Provide the [x, y] coordinate of the cell's center where the given text is located.  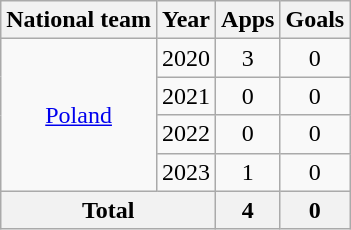
1 [248, 172]
3 [248, 58]
2021 [186, 96]
National team [79, 20]
Goals [315, 20]
Total [108, 210]
Poland [79, 115]
Apps [248, 20]
2020 [186, 58]
2022 [186, 134]
Year [186, 20]
4 [248, 210]
2023 [186, 172]
